Provide the (X, Y) coordinate of the cell's center where the given text is located.  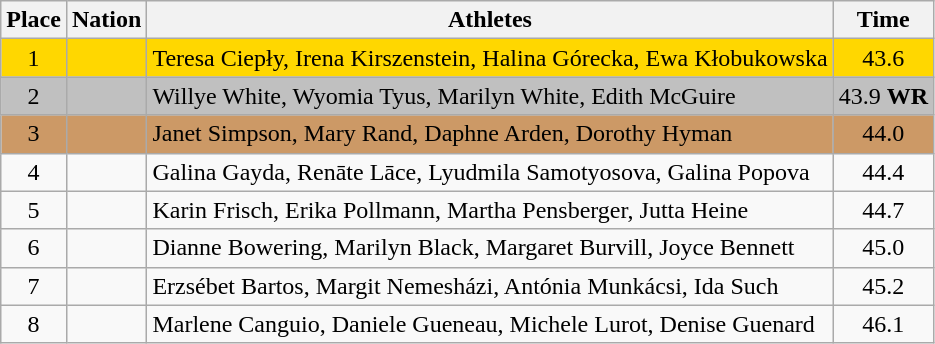
Janet Simpson, Mary Rand, Daphne Arden, Dorothy Hyman (490, 134)
4 (34, 172)
Place (34, 20)
Athletes (490, 20)
3 (34, 134)
45.0 (883, 248)
Teresa Ciepły, Irena Kirszenstein, Halina Górecka, Ewa Kłobukowska (490, 58)
43.6 (883, 58)
Karin Frisch, Erika Pollmann, Martha Pensberger, Jutta Heine (490, 210)
45.2 (883, 286)
1 (34, 58)
6 (34, 248)
46.1 (883, 324)
8 (34, 324)
5 (34, 210)
Nation (106, 20)
43.9 WR (883, 96)
Willye White, Wyomia Tyus, Marilyn White, Edith McGuire (490, 96)
Marlene Canguio, Daniele Gueneau, Michele Lurot, Denise Guenard (490, 324)
44.0 (883, 134)
7 (34, 286)
Time (883, 20)
Dianne Bowering, Marilyn Black, Margaret Burvill, Joyce Bennett (490, 248)
44.4 (883, 172)
2 (34, 96)
Galina Gayda, Renāte Lāce, Lyudmila Samotyosova, Galina Popova (490, 172)
Erzsébet Bartos, Margit Nemesházi, Antónia Munkácsi, Ida Such (490, 286)
44.7 (883, 210)
